Identify which cell holds the provided text, then report its (x, y) central coordinate. 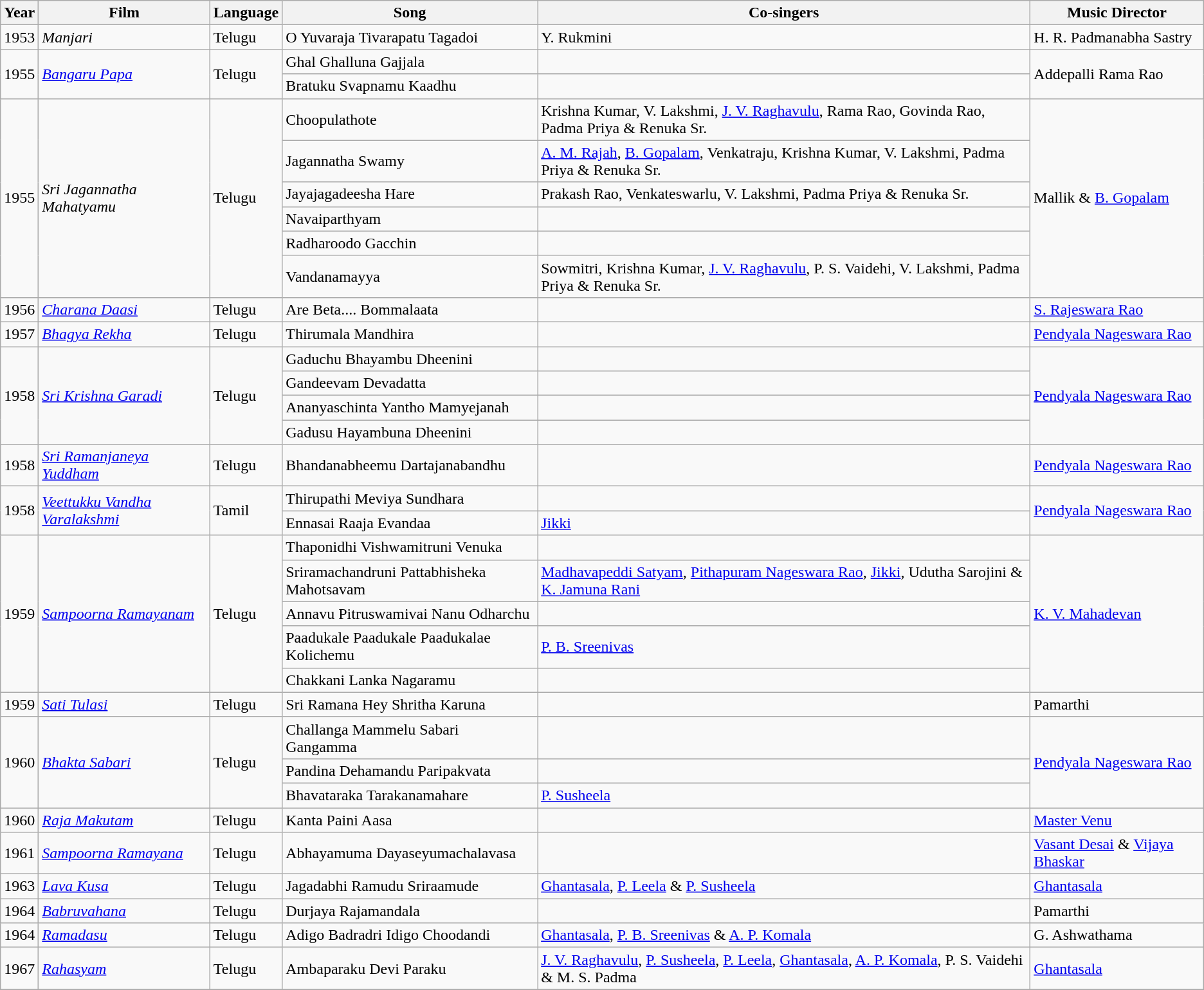
Sri Ramanjaneya Yuddham (124, 466)
Veettukku Vandha Varalakshmi (124, 511)
Jagannatha Swamy (410, 161)
Jikki (784, 523)
Bhagya Rekha (124, 334)
Choopulathote (410, 120)
1961 (19, 853)
Bhavataraka Tarakanamahare (410, 795)
Krishna Kumar, V. Lakshmi, J. V. Raghavulu, Rama Rao, Govinda Rao, Padma Priya & Renuka Sr. (784, 120)
Sati Tulasi (124, 704)
G. Ashwathama (1117, 935)
Ghantasala, P. Leela & P. Susheela (784, 886)
Film (124, 13)
Raja Makutam (124, 820)
Master Venu (1117, 820)
Pandina Dehamandu Paripakvata (410, 771)
Annavu Pitruswamivai Nanu Odharchu (410, 614)
Language (246, 13)
Thirumala Mandhira (410, 334)
Ramadasu (124, 935)
Bhakta Sabari (124, 762)
Vasant Desai & Vijaya Bhaskar (1117, 853)
Sowmitri, Krishna Kumar, J. V. Raghavulu, P. S. Vaidehi, V. Lakshmi, Padma Priya & Renuka Sr. (784, 277)
Thaponidhi Vishwamitruni Venuka (410, 547)
Navaiparthyam (410, 219)
Lava Kusa (124, 886)
Song (410, 13)
Y. Rukmini (784, 37)
O Yuvaraja Tivarapatu Tagadoi (410, 37)
P. Susheela (784, 795)
Challanga Mammelu Sabari Gangamma (410, 737)
Prakash Rao, Venkateswarlu, V. Lakshmi, Padma Priya & Renuka Sr. (784, 194)
Ghantasala, P. B. Sreenivas & A. P. Komala (784, 935)
Gandeevam Devadatta (410, 383)
Jayajagadeesha Hare (410, 194)
1956 (19, 309)
Sampoorna Ramayana (124, 853)
Rahasyam (124, 969)
Gadusu Hayambuna Dheenini (410, 432)
Music Director (1117, 13)
S. Rajeswara Rao (1117, 309)
K. V. Mahadevan (1117, 614)
Sampoorna Ramayanam (124, 614)
Ananyaschinta Yantho Mamyejanah (410, 408)
Mallik & B. Gopalam (1117, 198)
Gaduchu Bhayambu Dheenini (410, 358)
Babruvahana (124, 911)
Adigo Badradri Idigo Choodandi (410, 935)
Kanta Paini Aasa (410, 820)
Sri Ramana Hey Shritha Karuna (410, 704)
Paadukale Paadukale Paadukalae Kolichemu (410, 647)
Durjaya Rajamandala (410, 911)
Vandanamayya (410, 277)
Bhandanabheemu Dartajanabandhu (410, 466)
A. M. Rajah, B. Gopalam, Venkatraju, Krishna Kumar, V. Lakshmi, Padma Priya & Renuka Sr. (784, 161)
Co-singers (784, 13)
J. V. Raghavulu, P. Susheela, P. Leela, Ghantasala, A. P. Komala, P. S. Vaidehi & M. S. Padma (784, 969)
Bangaru Papa (124, 74)
Charana Daasi (124, 309)
Thirupathi Meviya Sundhara (410, 499)
Sriramachandruni Pattabhisheka Mahotsavam (410, 580)
Manjari (124, 37)
Abhayamuma Dayaseyumachalavasa (410, 853)
Addepalli Rama Rao (1117, 74)
Year (19, 13)
Sri Krishna Garadi (124, 395)
Ambaparaku Devi Paraku (410, 969)
Jagadabhi Ramudu Sriraamude (410, 886)
Chakkani Lanka Nagaramu (410, 680)
P. B. Sreenivas (784, 647)
1953 (19, 37)
1957 (19, 334)
1963 (19, 886)
Are Beta.... Bommalaata (410, 309)
Bratuku Svapnamu Kaadhu (410, 86)
Sri Jagannatha Mahatyamu (124, 198)
Ghal Ghalluna Gajjala (410, 62)
Radharoodo Gacchin (410, 243)
Tamil (246, 511)
H. R. Padmanabha Sastry (1117, 37)
Ennasai Raaja Evandaa (410, 523)
1967 (19, 969)
Madhavapeddi Satyam, Pithapuram Nageswara Rao, Jikki, Udutha Sarojini & K. Jamuna Rani (784, 580)
